Scan for the cell matching the given text and deliver its [x, y] coordinate at center. 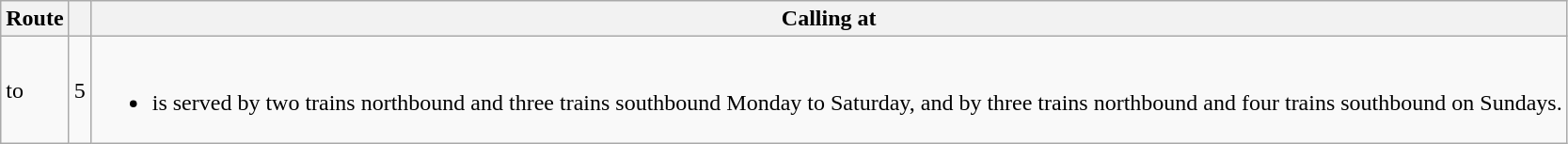
5 [79, 90]
to [35, 90]
Route [35, 19]
Calling at [829, 19]
